From the cell containing the given text, extract its center point as (X, Y) coordinate. 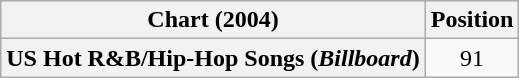
Position (472, 20)
91 (472, 58)
US Hot R&B/Hip-Hop Songs (Billboard) (213, 58)
Chart (2004) (213, 20)
